Return (x, y) of the center of cell containing provided text 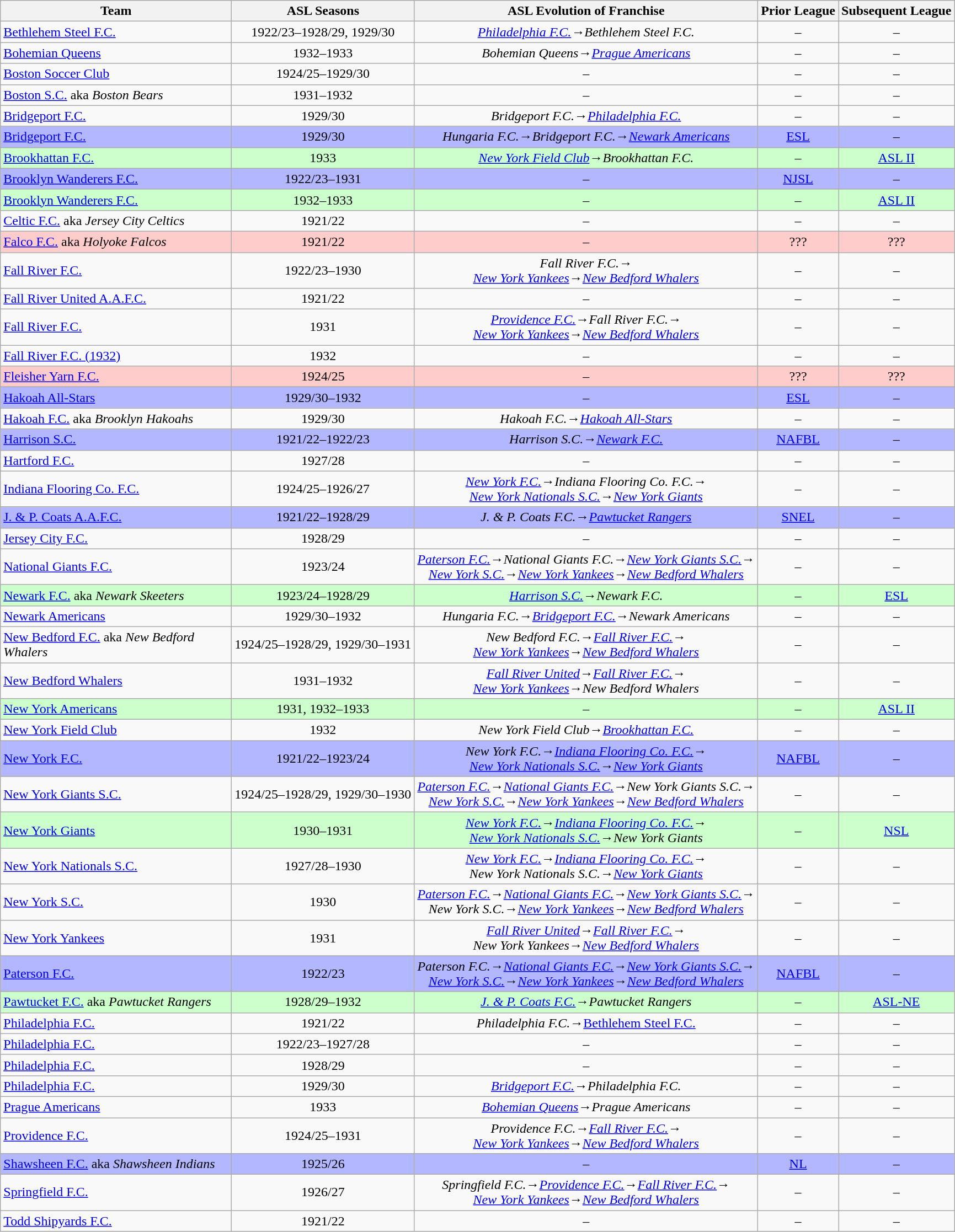
Boston S.C. aka Boston Bears (116, 95)
Hakoah F.C.→Hakoah All-Stars (586, 419)
1924/25–1926/27 (323, 489)
New York Yankees (116, 938)
Prague Americans (116, 1107)
1922/23–1931 (323, 179)
New York Giants (116, 831)
Hartford F.C. (116, 460)
SNEL (798, 517)
Celtic F.C. aka Jersey City Celtics (116, 221)
Newark Americans (116, 616)
New York F.C. (116, 759)
1922/23–1930 (323, 270)
NL (798, 1164)
1924/25–1931 (323, 1135)
ASL-NE (897, 1002)
New York Field Club (116, 730)
1921/22–1928/29 (323, 517)
1924/25–1928/29, 1929/30–1931 (323, 644)
New York Americans (116, 709)
Springfield F.C. (116, 1192)
New York S.C. (116, 902)
1923/24 (323, 567)
Bethlehem Steel F.C. (116, 32)
National Giants F.C. (116, 567)
New Bedford F.C.→Fall River F.C.→New York Yankees→New Bedford Whalers (586, 644)
New Bedford Whalers (116, 681)
Hakoah F.C. aka Brooklyn Hakoahs (116, 419)
Jersey City F.C. (116, 538)
Fall River F.C. (1932) (116, 356)
NJSL (798, 179)
1926/27 (323, 1192)
1923/24–1928/29 (323, 595)
1921/22–1922/23 (323, 440)
Paterson F.C. (116, 974)
1927/28 (323, 460)
1924/25–1929/30 (323, 74)
NSL (897, 831)
1922/23 (323, 974)
Indiana Flooring Co. F.C. (116, 489)
Falco F.C. aka Holyoke Falcos (116, 242)
1925/26 (323, 1164)
1927/28–1930 (323, 866)
1921/22–1923/24 (323, 759)
Providence F.C. (116, 1135)
Subsequent League (897, 11)
1924/25–1928/29, 1929/30–1930 (323, 794)
Shawsheen F.C. aka Shawsheen Indians (116, 1164)
ASL Seasons (323, 11)
Fall River United A.A.F.C. (116, 299)
1924/25 (323, 377)
Harrison S.C. (116, 440)
1930 (323, 902)
1928/29–1932 (323, 1002)
Prior League (798, 11)
Team (116, 11)
Boston Soccer Club (116, 74)
Fall River F.C.→New York Yankees→New Bedford Whalers (586, 270)
Bohemian Queens (116, 53)
ASL Evolution of Franchise (586, 11)
New York Nationals S.C. (116, 866)
New Bedford F.C. aka New Bedford Whalers (116, 644)
Fleisher Yarn F.C. (116, 377)
Hakoah All-Stars (116, 398)
1930–1931 (323, 831)
Newark F.C. aka Newark Skeeters (116, 595)
1922/23–1928/29, 1929/30 (323, 32)
1922/23–1927/28 (323, 1044)
Todd Shipyards F.C. (116, 1221)
Springfield F.C.→Providence F.C.→Fall River F.C.→New York Yankees→New Bedford Whalers (586, 1192)
J. & P. Coats A.A.F.C. (116, 517)
Pawtucket F.C. aka Pawtucket Rangers (116, 1002)
1931, 1932–1933 (323, 709)
Brookhattan F.C. (116, 158)
New York Giants S.C. (116, 794)
